Find where the given text appears and provide that cell's center as (x, y) coordinate. 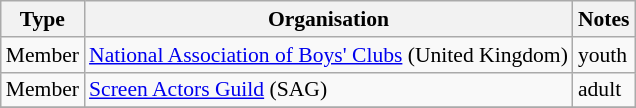
youth (604, 55)
Notes (604, 19)
Organisation (328, 19)
Screen Actors Guild (SAG) (328, 90)
National Association of Boys' Clubs (United Kingdom) (328, 55)
adult (604, 90)
Type (42, 19)
